Detect which cell encompasses the target text, then output its (X, Y) center coordinate. 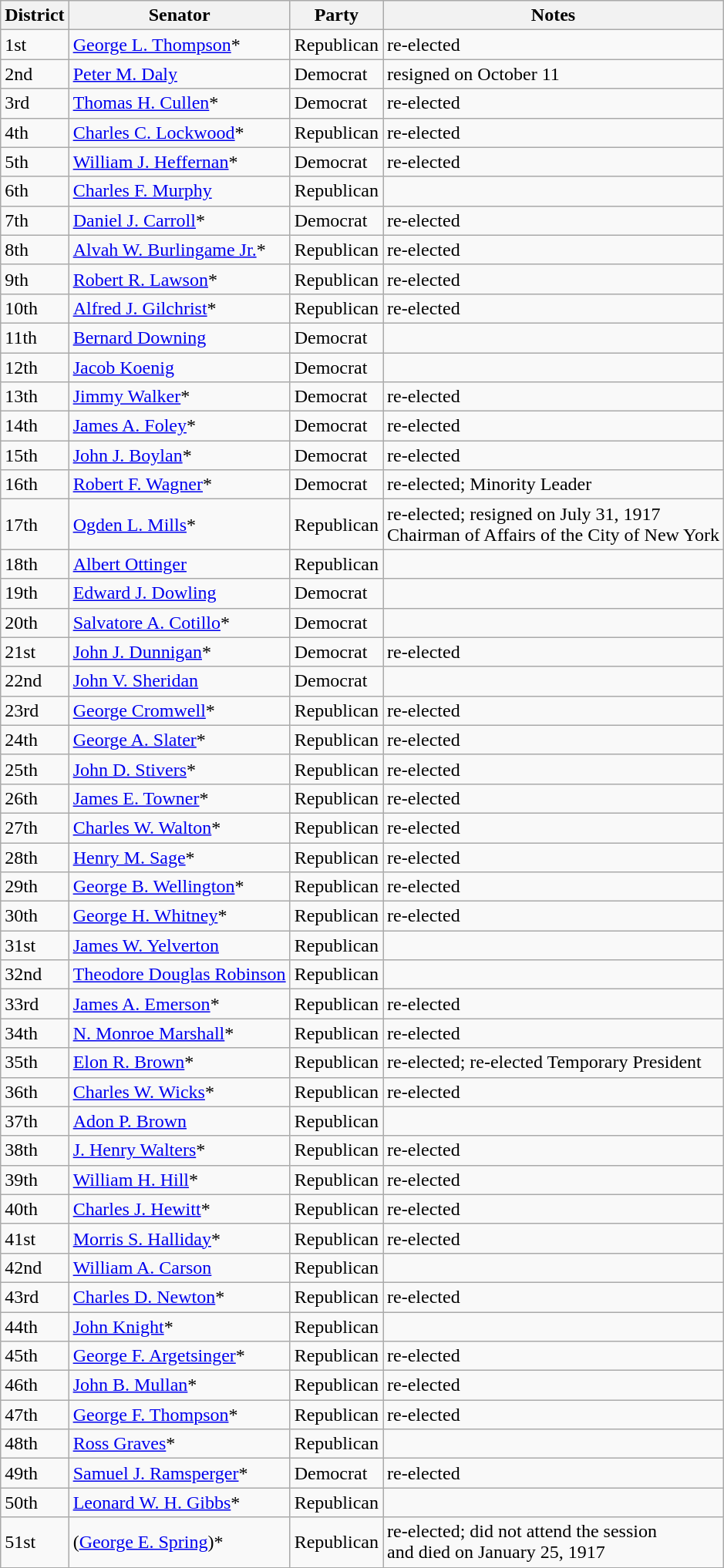
15th (35, 455)
16th (35, 485)
Samuel J. Ramsperger* (179, 1473)
14th (35, 426)
26th (35, 798)
38th (35, 1150)
Ross Graves* (179, 1444)
4th (35, 133)
42nd (35, 1267)
Theodore Douglas Robinson (179, 975)
George A. Slater* (179, 740)
23rd (35, 710)
45th (35, 1356)
John J. Dunnigan* (179, 652)
43rd (35, 1297)
N. Monroe Marshall* (179, 1033)
32nd (35, 975)
Morris S. Halliday* (179, 1238)
Charles C. Lockwood* (179, 133)
George B. Wellington* (179, 887)
50th (35, 1503)
46th (35, 1385)
33rd (35, 1004)
Salvatore A. Cotillo* (179, 623)
J. Henry Walters* (179, 1150)
Adon P. Brown (179, 1121)
35th (35, 1063)
Jacob Koenig (179, 368)
Notes (554, 15)
47th (35, 1415)
John B. Mullan* (179, 1385)
John J. Boylan* (179, 455)
41st (35, 1238)
Henry M. Sage* (179, 858)
51st (35, 1543)
resigned on October 11 (554, 74)
Edward J. Dowling (179, 593)
29th (35, 887)
Leonard W. H. Gibbs* (179, 1503)
James W. Yelverton (179, 945)
24th (35, 740)
Charles J. Hewitt* (179, 1209)
30th (35, 916)
Ogden L. Mills* (179, 524)
Senator (179, 15)
re-elected; resigned on July 31, 1917 Chairman of Affairs of the City of New York (554, 524)
Peter M. Daly (179, 74)
2nd (35, 74)
20th (35, 623)
John V. Sheridan (179, 681)
George H. Whitney* (179, 916)
25th (35, 769)
Charles W. Walton* (179, 828)
re-elected; Minority Leader (554, 485)
James A. Foley* (179, 426)
7th (35, 220)
George L. Thompson* (179, 45)
17th (35, 524)
Albert Ottinger (179, 564)
3rd (35, 103)
36th (35, 1092)
(George E. Spring)* (179, 1543)
George F. Thompson* (179, 1415)
13th (35, 397)
19th (35, 593)
21st (35, 652)
8th (35, 250)
Robert R. Lawson* (179, 279)
re-elected; did not attend the session and died on January 25, 1917 (554, 1543)
Robert F. Wagner* (179, 485)
William H. Hill* (179, 1180)
31st (35, 945)
Bernard Downing (179, 337)
District (35, 15)
27th (35, 828)
5th (35, 162)
Elon R. Brown* (179, 1063)
9th (35, 279)
Charles F. Murphy (179, 191)
re-elected; re-elected Temporary President (554, 1063)
12th (35, 368)
1st (35, 45)
William J. Heffernan* (179, 162)
10th (35, 308)
Thomas H. Cullen* (179, 103)
John Knight* (179, 1326)
48th (35, 1444)
William A. Carson (179, 1267)
George F. Argetsinger* (179, 1356)
39th (35, 1180)
George Cromwell* (179, 710)
44th (35, 1326)
37th (35, 1121)
40th (35, 1209)
Alfred J. Gilchrist* (179, 308)
James E. Towner* (179, 798)
Alvah W. Burlingame Jr.* (179, 250)
11th (35, 337)
34th (35, 1033)
Party (336, 15)
Charles D. Newton* (179, 1297)
6th (35, 191)
22nd (35, 681)
28th (35, 858)
James A. Emerson* (179, 1004)
49th (35, 1473)
Jimmy Walker* (179, 397)
John D. Stivers* (179, 769)
Daniel J. Carroll* (179, 220)
Charles W. Wicks* (179, 1092)
18th (35, 564)
